Output the (x, y) coordinate of the center of the cell containing the given text.  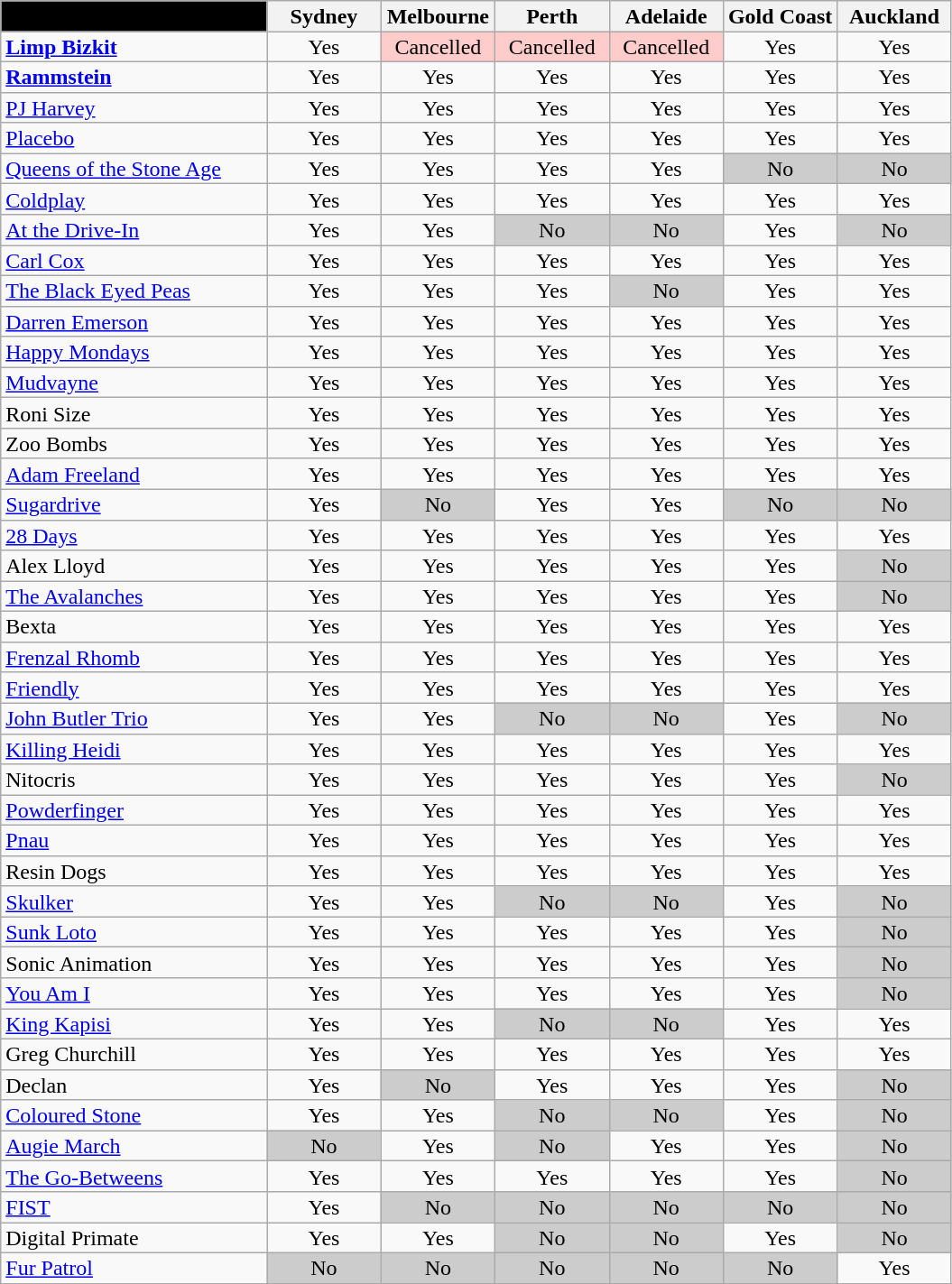
The Black Eyed Peas (134, 291)
PJ Harvey (134, 107)
Rammstein (134, 77)
Melbourne (438, 16)
Sugardrive (134, 504)
Happy Mondays (134, 352)
Auckland (894, 16)
Carl Cox (134, 261)
Sydney (324, 16)
Augie March (134, 1146)
Greg Churchill (134, 1054)
Queens of the Stone Age (134, 169)
At the Drive-In (134, 230)
Bexta (134, 627)
Darren Emerson (134, 321)
The Avalanches (134, 596)
Pnau (134, 841)
Skulker (134, 901)
King Kapisi (134, 1024)
FIST (134, 1207)
Coldplay (134, 199)
Adelaide (666, 16)
The Go-Betweens (134, 1177)
Sonic Animation (134, 963)
John Butler Trio (134, 718)
Limp Bizkit (134, 47)
Powderfinger (134, 810)
Digital Primate (134, 1237)
Roni Size (134, 413)
28 Days (134, 535)
Perth (552, 16)
Frenzal Rhomb (134, 657)
Resin Dogs (134, 871)
Placebo (134, 138)
Coloured Stone (134, 1115)
Adam Freeland (134, 474)
Zoo Bombs (134, 444)
Mudvayne (134, 383)
Gold Coast (780, 16)
Alex Lloyd (134, 566)
Killing Heidi (134, 749)
Declan (134, 1085)
Friendly (134, 688)
You Am I (134, 993)
Sunk Loto (134, 932)
Nitocris (134, 780)
Fur Patrol (134, 1268)
